Pinpoint the cell where the given text exists, returning its (x, y) midpoint coordinate. 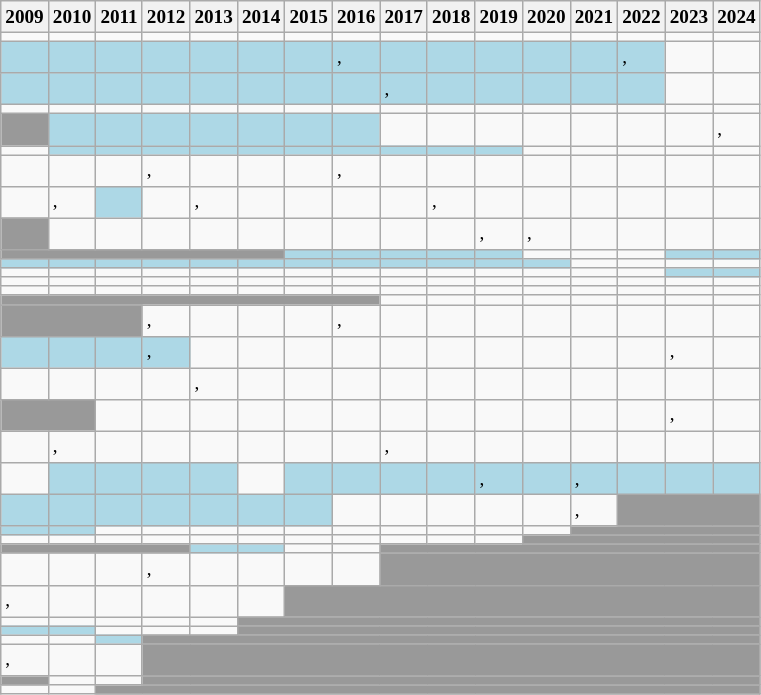
2012 (166, 17)
2016 (356, 17)
2019 (499, 17)
2014 (261, 17)
2009 (25, 17)
2010 (72, 17)
2021 (594, 17)
2024 (737, 17)
2023 (689, 17)
2013 (214, 17)
2020 (547, 17)
2015 (309, 17)
2011 (119, 17)
2022 (642, 17)
2018 (451, 17)
2017 (404, 17)
